Pinpoint the cell where the given text exists, returning its [x, y] midpoint coordinate. 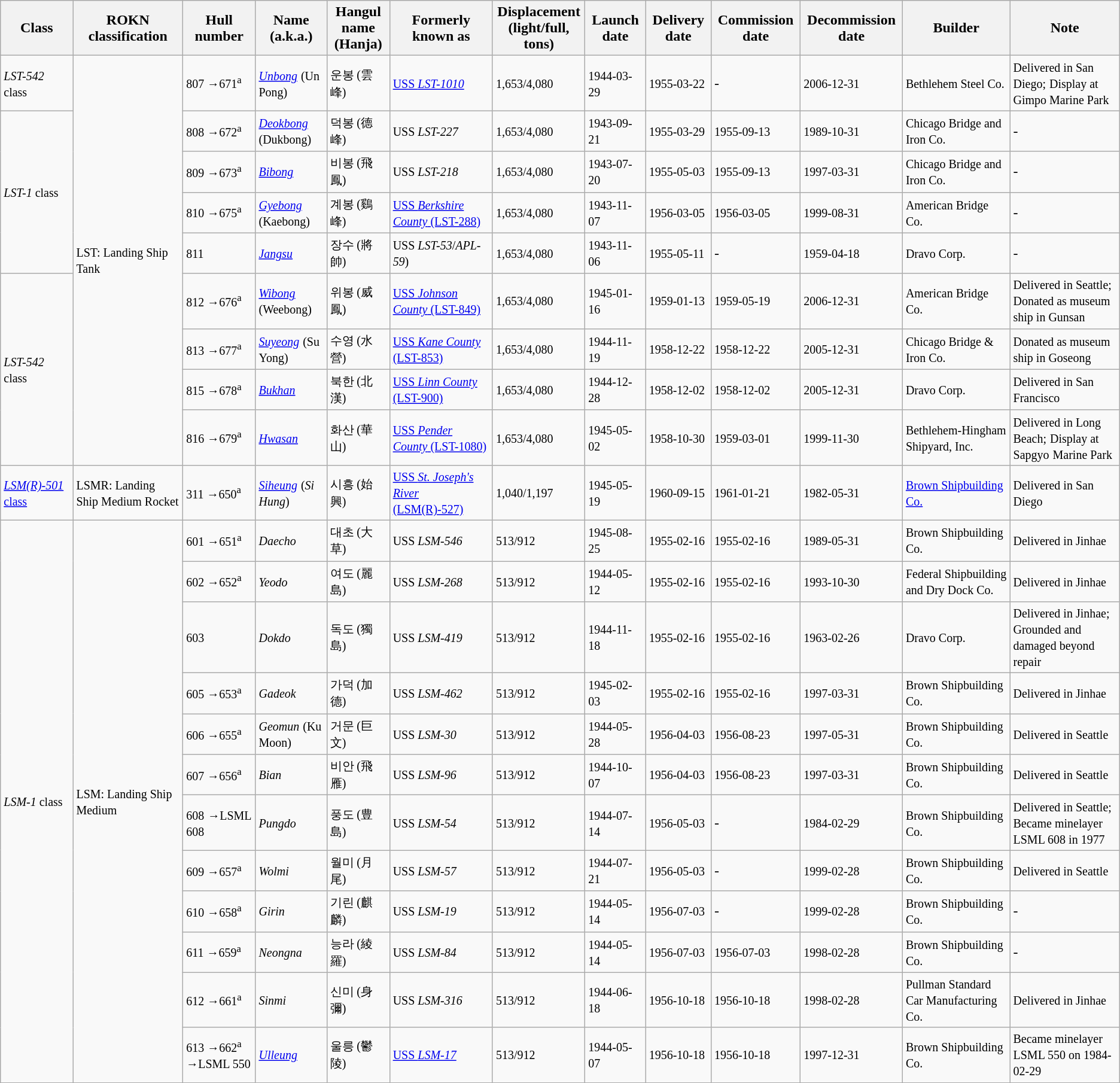
위봉 (威鳳) [358, 301]
1945-05-19 [615, 492]
대초 (大草) [358, 540]
1,040/1,197 [538, 492]
독도 (獨島) [358, 638]
Wibong (Weebong) [291, 301]
810 →675a [219, 212]
LSM: Landing Ship Medium [128, 801]
1963-02-26 [852, 638]
811 [219, 253]
1989-05-31 [852, 540]
운봉 (雲峰) [358, 83]
Gyebong (Kaebong) [291, 212]
613 →662a →LSML 550 [219, 1055]
Class [37, 28]
Sinmi [291, 1000]
Hull number [219, 28]
Bibong [291, 172]
610 →658a [219, 911]
612 →661a [219, 1000]
LSMR: Landing Ship Medium Rocket [128, 492]
1997-12-31 [852, 1055]
1955-05-03 [678, 172]
Pungdo [291, 823]
1955-05-11 [678, 253]
USS LST-53/APL-59) [441, 253]
1944-03-29 [615, 83]
1944-10-07 [615, 775]
Delivered in Long Beach; Display at Sapgyo Marine Park [1065, 437]
USS LSM-546 [441, 540]
Delivered in Seattle; Became minelayer LSML 608 in 1977 [1065, 823]
울릉 (鬱陵) [358, 1055]
LSM(R)-501 class [37, 492]
608 →LSML 608 [219, 823]
1989-10-31 [852, 131]
USS LSM-419 [441, 638]
시흥 (始興) [358, 492]
815 →678a [219, 390]
USS Pender County (LST-1080) [441, 437]
1959-03-01 [755, 437]
Delivered in Seattle; Donated as museum ship in Gunsan [1065, 301]
Pullman Standard Car Manufacturing Co. [956, 1000]
USS Johnson County (LST-849) [441, 301]
1944-12-28 [615, 390]
USS Berkshire County (LST-288) [441, 212]
Builder [956, 28]
여도 (麗島) [358, 582]
1944-05-28 [615, 734]
Hangul name(Hanja) [358, 28]
USS St. Joseph's River (LSM(R)-527) [441, 492]
Delivered in San Francisco [1065, 390]
1961-01-21 [755, 492]
능라 (綾羅) [358, 952]
1999-08-31 [852, 212]
809 →673a [219, 172]
1945-02-03 [615, 693]
1993-10-30 [852, 582]
계봉 (鷄峰) [358, 212]
가덕 (加德) [358, 693]
풍도 (豊島) [358, 823]
311 →650a [219, 492]
Donated as museum ship in Goseong [1065, 349]
1959-01-13 [678, 301]
813 →677a [219, 349]
USS LSM-19 [441, 911]
Yeodo [291, 582]
거문 (巨文) [358, 734]
1945-08-25 [615, 540]
ROKN classification [128, 28]
Daecho [291, 540]
1999-11-30 [852, 437]
1945-01-16 [615, 301]
Name (a.k.a.) [291, 28]
603 [219, 638]
Launch date [615, 28]
Delivered in Jinhae; Grounded and damaged beyond repair [1065, 638]
1944-11-19 [615, 349]
USS LST-218 [441, 172]
1944-06-18 [615, 1000]
USS LSM-96 [441, 775]
808 →672a [219, 131]
609 →657a [219, 871]
USS LSM-268 [441, 582]
1944-11-18 [615, 638]
1997-05-31 [852, 734]
수영 (水營) [358, 349]
USS LST-1010 [441, 83]
Hwasan [291, 437]
Siheung (Si Hung) [291, 492]
Wolmi [291, 871]
USS LSM-17 [441, 1055]
Suyeong (Su Yong) [291, 349]
601 →651a [219, 540]
비안 (飛雁) [358, 775]
LST-1 class [37, 192]
Geomun (Ku Moon) [291, 734]
1944-05-12 [615, 582]
1943-11-07 [615, 212]
807 →671a [219, 83]
USS LSM-462 [441, 693]
Displacement(light/full, tons) [538, 28]
Formerly known as [441, 28]
USS Kane County (LST-853) [441, 349]
USS LSM-316 [441, 1000]
Neongna [291, 952]
607 →656a [219, 775]
605 →653a [219, 693]
LSM-1 class [37, 801]
1959-04-18 [852, 253]
1945-05-02 [615, 437]
Dokdo [291, 638]
LST: Landing Ship Tank [128, 261]
Chicago Bridge & Iron Co. [956, 349]
1958-10-30 [678, 437]
1943-09-21 [615, 131]
611 →659a [219, 952]
기린 (麒麟) [358, 911]
Gadeok [291, 693]
Bethlehem-Hingham Shipyard, Inc. [956, 437]
화산 (華山) [358, 437]
덕봉 (德峰) [358, 131]
Bian [291, 775]
Unbong (Un Pong) [291, 83]
1959-05-19 [755, 301]
신미 (身彌) [358, 1000]
Delivered in San Diego [1065, 492]
Jangsu [291, 253]
602 →652a [219, 582]
1944-05-07 [615, 1055]
1944-07-21 [615, 871]
816 →679a [219, 437]
Decommission date [852, 28]
1944-07-14 [615, 823]
북한 (北漢) [358, 390]
Ulleung [291, 1055]
Delivery date [678, 28]
Bethlehem Steel Co. [956, 83]
1955-03-29 [678, 131]
Deokbong (Dukbong) [291, 131]
1960-09-15 [678, 492]
Girin [291, 911]
월미 (月尾) [358, 871]
Note [1065, 28]
1943-11-06 [615, 253]
1943-07-20 [615, 172]
USS LSM-30 [441, 734]
1955-03-22 [678, 83]
Bukhan [291, 390]
비봉 (飛鳳) [358, 172]
USS LSM-54 [441, 823]
USS LSM-84 [441, 952]
Became minelayer LSML 550 on 1984-02-29 [1065, 1055]
USS LST-227 [441, 131]
606 →655a [219, 734]
Federal Shipbuilding and Dry Dock Co. [956, 582]
1984-02-29 [852, 823]
812 →676a [219, 301]
장수 (將帥) [358, 253]
USS LSM-57 [441, 871]
USS Linn County (LST-900) [441, 390]
Delivered in San Diego; Display at Gimpo Marine Park [1065, 83]
Commission date [755, 28]
1982-05-31 [852, 492]
